For the text-containing cell, return its midpoint in (x, y) coordinate format. 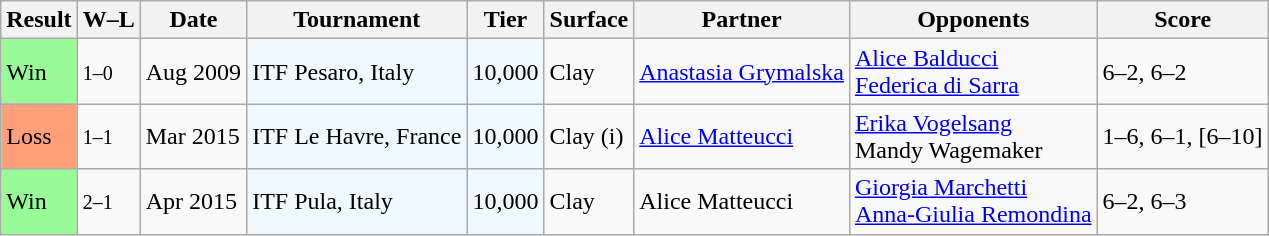
1–1 (108, 136)
Surface (589, 20)
Tournament (357, 20)
6–2, 6–3 (1182, 202)
ITF Le Havre, France (357, 136)
Partner (742, 20)
Clay (i) (589, 136)
W–L (108, 20)
Date (193, 20)
Anastasia Grymalska (742, 72)
Result (39, 20)
Opponents (973, 20)
1–0 (108, 72)
Score (1182, 20)
Tier (506, 20)
ITF Pula, Italy (357, 202)
Erika Vogelsang Mandy Wagemaker (973, 136)
Apr 2015 (193, 202)
Mar 2015 (193, 136)
Aug 2009 (193, 72)
6–2, 6–2 (1182, 72)
1–6, 6–1, [6–10] (1182, 136)
Alice Balducci Federica di Sarra (973, 72)
Giorgia Marchetti Anna-Giulia Remondina (973, 202)
2–1 (108, 202)
ITF Pesaro, Italy (357, 72)
Loss (39, 136)
